Capture the cell that displays the provided text and extract its (X, Y) central coordinate. 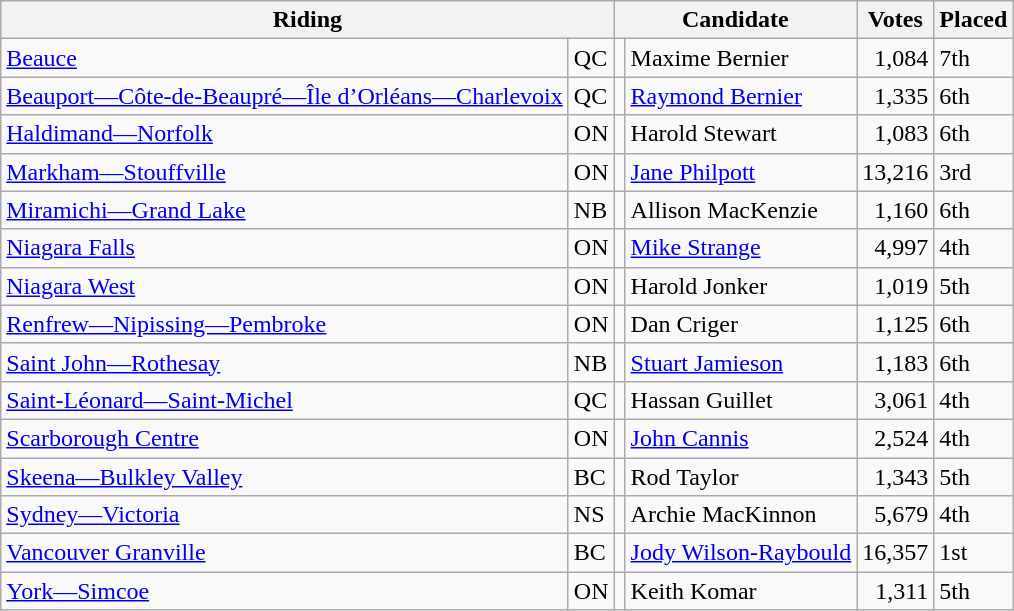
Saint-Léonard—Saint-Michel (285, 400)
Beauport—Côte-de-Beaupré—Île d’Orléans—Charlevoix (285, 96)
1,083 (896, 134)
1,125 (896, 324)
Jody Wilson-Raybould (741, 553)
1,019 (896, 286)
Rod Taylor (741, 477)
4,997 (896, 248)
Vancouver Granville (285, 553)
Skeena—Bulkley Valley (285, 477)
1,311 (896, 591)
Harold Stewart (741, 134)
Niagara Falls (285, 248)
1,183 (896, 362)
3,061 (896, 400)
Maxime Bernier (741, 58)
Miramichi—Grand Lake (285, 210)
John Cannis (741, 438)
Keith Komar (741, 591)
1,343 (896, 477)
Scarborough Centre (285, 438)
Jane Philpott (741, 172)
Candidate (736, 20)
5,679 (896, 515)
York—Simcoe (285, 591)
NS (591, 515)
Mike Strange (741, 248)
1,084 (896, 58)
Harold Jonker (741, 286)
7th (974, 58)
Hassan Guillet (741, 400)
Niagara West (285, 286)
3rd (974, 172)
Markham—Stouffville (285, 172)
Raymond Bernier (741, 96)
Stuart Jamieson (741, 362)
Riding (308, 20)
Saint John—Rothesay (285, 362)
Votes (896, 20)
Sydney—Victoria (285, 515)
16,357 (896, 553)
Haldimand—Norfolk (285, 134)
Allison MacKenzie (741, 210)
Beauce (285, 58)
Dan Criger (741, 324)
1,335 (896, 96)
1st (974, 553)
13,216 (896, 172)
Placed (974, 20)
Renfrew—Nipissing—Pembroke (285, 324)
2,524 (896, 438)
1,160 (896, 210)
Archie MacKinnon (741, 515)
